For the text-containing cell, return its midpoint in (x, y) coordinate format. 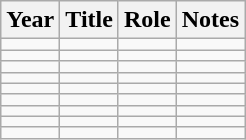
Role (147, 20)
Title (90, 20)
Notes (210, 20)
Year (30, 20)
